Identify which cell holds the provided text, then report its (X, Y) central coordinate. 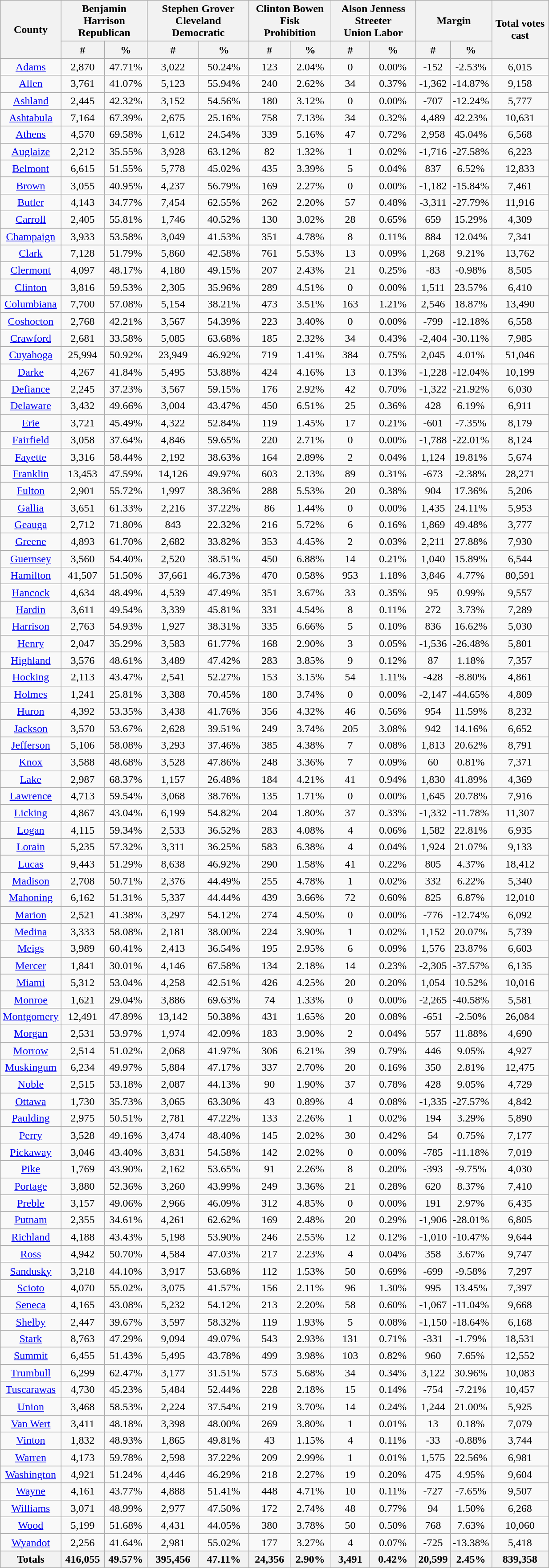
51.24% (126, 1474)
47.03% (224, 1254)
3.40% (310, 321)
-1,362 (433, 84)
Pickaway (31, 1152)
6,234 (83, 1068)
49.06% (126, 1203)
53.65% (224, 1169)
213 (269, 1305)
603 (269, 474)
17.36% (471, 491)
52.84% (224, 423)
-1,906 (433, 1220)
3.70% (310, 1407)
-40.58% (471, 999)
4.32% (310, 711)
3,886 (173, 999)
Clinton Bowen FiskProhibition (289, 21)
2,966 (173, 1203)
11.59% (471, 711)
3,411 (83, 1424)
385 (269, 745)
4.50% (310, 915)
20.78% (471, 796)
-601 (433, 423)
3,004 (173, 406)
24,356 (269, 1559)
1.50% (471, 1508)
2.23% (310, 1254)
470 (269, 576)
2,901 (83, 491)
17 (350, 423)
2,212 (83, 151)
-9.58% (471, 1271)
48.93% (126, 1441)
39.67% (126, 1322)
3,880 (83, 1186)
0.48% (393, 202)
41.84% (126, 372)
24.54% (224, 135)
1,511 (433, 287)
1,040 (433, 559)
Van Wert (31, 1424)
7,128 (83, 254)
63.30% (224, 1101)
54.39% (224, 321)
3,049 (173, 237)
-27.57% (471, 1101)
Muskingum (31, 1068)
2,405 (83, 219)
3.15% (310, 677)
131 (350, 1339)
825 (433, 898)
72 (350, 898)
33.82% (224, 542)
6,199 (173, 813)
3.80% (310, 1424)
Columbiana (31, 304)
44.49% (224, 881)
38.31% (224, 626)
4,188 (83, 1237)
288 (269, 491)
217 (269, 1254)
205 (350, 728)
Ottawa (31, 1101)
1,152 (433, 932)
41.76% (224, 711)
49.54% (126, 610)
1.33% (310, 999)
142 (269, 1152)
96 (350, 1288)
4,173 (83, 1457)
53.97% (126, 1033)
26.48% (224, 779)
1,841 (83, 966)
-727 (433, 1491)
45.02% (224, 168)
0.81% (471, 762)
3,928 (173, 151)
10 (350, 1491)
719 (269, 355)
2,870 (83, 67)
Delaware (31, 406)
10.52% (471, 983)
3.02% (310, 219)
6,135 (520, 966)
332 (433, 881)
1,268 (433, 254)
21.00% (471, 1407)
7,164 (83, 118)
3,474 (173, 1135)
183 (269, 1033)
-9.75% (471, 1169)
23,949 (173, 355)
156 (269, 1288)
Mahoning (31, 898)
48.68% (126, 762)
47.49% (224, 593)
2.71% (310, 440)
51,046 (520, 355)
43.78% (224, 1356)
71.80% (126, 525)
7,177 (520, 1135)
-1,322 (433, 389)
2,447 (83, 1322)
6,435 (520, 1203)
1.32% (310, 151)
1.44% (310, 508)
5.68% (310, 1373)
6.66% (310, 626)
-331 (433, 1339)
51.50% (126, 576)
163 (350, 304)
0.71% (393, 1339)
2,541 (173, 677)
4,713 (83, 796)
63.12% (224, 151)
2,975 (83, 1118)
4,690 (520, 1033)
49.48% (471, 525)
3,570 (83, 728)
2,531 (83, 1033)
20.62% (471, 745)
-0.88% (471, 1441)
51.41% (224, 1491)
47.29% (126, 1339)
13,142 (173, 1016)
5,925 (520, 1407)
0.69% (393, 1271)
-83 (433, 270)
0.22% (393, 864)
Marion (31, 915)
5,337 (173, 898)
5,154 (173, 304)
7,341 (520, 237)
4,809 (520, 694)
5,418 (520, 1542)
904 (433, 491)
6,568 (520, 135)
3,491 (350, 1559)
2,958 (433, 135)
Hardin (31, 610)
Auglaize (31, 151)
2,068 (173, 1050)
3,157 (83, 1203)
-21.92% (471, 389)
6,410 (520, 287)
-12.04% (471, 372)
3.85% (310, 660)
6,455 (83, 1356)
0.58% (310, 576)
134 (269, 966)
3,152 (173, 101)
35.55% (126, 151)
20,599 (433, 1559)
3,388 (173, 694)
54.58% (224, 1152)
Allen (31, 84)
435 (269, 168)
177 (269, 1542)
3.39% (310, 168)
5,106 (83, 745)
0.43% (393, 338)
Highland (31, 660)
4.45% (310, 542)
-37.57% (471, 966)
-22.01% (471, 440)
Geauga (31, 525)
220 (269, 440)
2,376 (173, 881)
39 (350, 1050)
4,309 (520, 219)
59.34% (126, 830)
8,791 (520, 745)
2,981 (173, 1542)
4,237 (173, 185)
446 (433, 1050)
-1,716 (433, 151)
61.70% (126, 542)
50.70% (126, 1254)
-33 (433, 1441)
306 (269, 1050)
47.22% (224, 1118)
3.51% (310, 304)
42.51% (224, 983)
-11.78% (471, 813)
59.54% (126, 796)
-699 (433, 1271)
0.25% (393, 270)
3,432 (83, 406)
103 (350, 1356)
5,030 (520, 626)
8,179 (520, 423)
Jefferson (31, 745)
5,777 (520, 101)
1.11% (393, 677)
339 (269, 135)
6.51% (310, 406)
49.07% (224, 1339)
4.08% (310, 830)
2,682 (173, 542)
395,456 (173, 1559)
59.53% (126, 287)
37.54% (224, 1407)
0.13% (393, 372)
2.55% (310, 1237)
6,223 (520, 151)
38.21% (224, 304)
837 (433, 168)
38.36% (224, 491)
5,484 (173, 1390)
-1,788 (433, 440)
18.87% (471, 304)
6.19% (471, 406)
4,261 (173, 1220)
5,953 (520, 508)
2,413 (173, 949)
0.35% (393, 593)
42.58% (224, 254)
38.00% (224, 932)
194 (433, 1118)
8,763 (83, 1339)
4,431 (173, 1525)
20.07% (471, 932)
39.51% (224, 728)
12,552 (520, 1356)
7,454 (173, 202)
30.01% (126, 966)
0.33% (393, 813)
3,438 (173, 711)
7.63% (471, 1525)
-2,404 (433, 338)
2.04% (310, 67)
3,071 (83, 1508)
5,232 (173, 1305)
6,268 (520, 1508)
9 (350, 660)
15.89% (471, 559)
Licking (31, 813)
7,079 (520, 1424)
49.57% (126, 1559)
7,357 (520, 660)
1,927 (173, 626)
Carroll (31, 219)
10,457 (520, 1390)
47.17% (224, 1068)
3,777 (520, 525)
11,307 (520, 813)
3,588 (83, 762)
133 (269, 1118)
60 (433, 762)
1,974 (173, 1033)
34.61% (126, 1220)
Trumbull (31, 1373)
48 (350, 1508)
52.27% (224, 677)
4,143 (83, 202)
-27.79% (471, 202)
4,258 (173, 983)
4.51% (310, 287)
3,297 (173, 915)
4,584 (173, 1254)
5,801 (520, 643)
289 (269, 287)
2,521 (83, 915)
Noble (31, 1085)
1,832 (83, 1441)
2.81% (471, 1068)
-707 (433, 101)
44.13% (224, 1085)
37,661 (173, 576)
1,241 (83, 694)
-725 (433, 1542)
380 (269, 1525)
262 (269, 202)
58 (350, 1305)
9,668 (520, 1305)
Ashtabula (31, 118)
145 (269, 1135)
11,916 (520, 202)
County (31, 29)
-776 (433, 915)
3,068 (173, 796)
2.11% (310, 1288)
Vinton (31, 1441)
47.11% (224, 1559)
58.32% (224, 1322)
45.04% (471, 135)
353 (269, 542)
2.99% (310, 1457)
216 (269, 525)
3,651 (83, 508)
3,917 (173, 1271)
Logan (31, 830)
Lawrence (31, 796)
15.29% (471, 219)
Lorain (31, 847)
43.40% (126, 1152)
384 (350, 355)
48.99% (126, 1508)
-2,265 (433, 999)
358 (433, 1254)
3,761 (83, 84)
0.37% (393, 84)
4,146 (173, 966)
Union (31, 1407)
4.25% (310, 983)
-651 (433, 1016)
274 (269, 915)
4.54% (310, 610)
4,165 (83, 1305)
-27.58% (471, 151)
-428 (433, 677)
954 (433, 711)
48.18% (126, 1424)
Scioto (31, 1288)
Clark (31, 254)
Huron (31, 711)
337 (269, 1068)
Ashland (31, 101)
995 (433, 1288)
6.88% (310, 559)
3,597 (173, 1322)
53.04% (126, 983)
2,245 (83, 389)
1.71% (310, 796)
4,446 (173, 1474)
Knox (31, 762)
Ross (31, 1254)
1,582 (433, 830)
0.06% (393, 830)
331 (269, 610)
47.59% (126, 474)
80,591 (520, 576)
-673 (433, 474)
209 (269, 1457)
3,398 (173, 1424)
33 (350, 593)
51.79% (126, 254)
59.65% (224, 440)
5,206 (520, 491)
1,612 (173, 135)
Champaign (31, 237)
768 (433, 1525)
255 (269, 881)
9,507 (520, 1491)
0.77% (393, 1508)
7,916 (520, 796)
4,097 (83, 270)
Darke (31, 372)
4,888 (173, 1491)
Stephen Grover ClevelandDemocratic (198, 21)
5,884 (173, 1068)
7.65% (471, 1356)
3,560 (83, 559)
31.51% (224, 1373)
223 (269, 321)
58.44% (126, 457)
67.58% (224, 966)
123 (269, 67)
1.65% (310, 1016)
3,339 (173, 610)
62.55% (224, 202)
9.21% (471, 254)
36.54% (224, 949)
5,778 (173, 168)
Brown (31, 185)
Morgan (31, 1033)
55.81% (126, 219)
38.51% (224, 559)
54.93% (126, 626)
439 (269, 898)
0.28% (393, 1186)
Margin (454, 21)
9,747 (520, 1254)
426 (269, 983)
246 (269, 1237)
195 (269, 949)
2.43% (310, 270)
Clermont (31, 270)
53.35% (126, 711)
112 (269, 1271)
0.38% (393, 491)
48.00% (224, 1424)
16.62% (471, 626)
Butler (31, 202)
6,168 (520, 1322)
6.87% (471, 898)
5,581 (520, 999)
43.08% (126, 1305)
Portage (31, 1186)
Summit (31, 1356)
63.68% (224, 338)
2,445 (83, 101)
Seneca (31, 1305)
2,712 (83, 525)
Total votes cast (520, 29)
2,598 (173, 1457)
4,942 (83, 1254)
2,192 (173, 457)
168 (269, 643)
Cuyahoga (31, 355)
191 (433, 1203)
40.52% (224, 219)
2.92% (310, 389)
47.89% (126, 1016)
-1,150 (433, 1322)
68.37% (126, 779)
Williams (31, 1508)
-0.98% (471, 270)
4.21% (310, 779)
1,924 (433, 847)
53.68% (224, 1271)
55.72% (126, 491)
839,358 (520, 1559)
Henry (31, 643)
3,989 (83, 949)
2,533 (173, 830)
0.07% (393, 1542)
-12.74% (471, 915)
1,621 (83, 999)
12 (350, 1237)
953 (350, 576)
50.92% (126, 355)
70.45% (224, 694)
25 (350, 406)
4.95% (471, 1474)
Benjamin HarrisonRepublican (104, 21)
Guernsey (31, 559)
0.56% (393, 711)
-30.11% (471, 338)
69.58% (126, 135)
0.36% (393, 406)
Harrison (31, 626)
416,055 (83, 1559)
4,921 (83, 1474)
6.22% (471, 881)
431 (269, 1016)
1.15% (310, 1441)
1,730 (83, 1101)
5,085 (173, 338)
Erie (31, 423)
47.86% (224, 762)
0.72% (393, 135)
7,985 (520, 338)
44.44% (224, 898)
2,520 (173, 559)
475 (433, 1474)
3,744 (520, 1441)
0.99% (471, 593)
25.16% (224, 118)
Perry (31, 1135)
Holmes (31, 694)
Putnam (31, 1220)
57 (350, 202)
53.58% (126, 237)
3.27% (310, 1542)
3,933 (83, 237)
-1,332 (433, 813)
2,256 (83, 1542)
51.29% (126, 864)
Jackson (31, 728)
10,060 (520, 1525)
7,461 (520, 185)
4,070 (83, 1288)
3,177 (173, 1373)
0.10% (393, 626)
Gallia (31, 508)
12,010 (520, 898)
57.08% (126, 304)
15 (350, 1390)
14,126 (173, 474)
473 (269, 304)
1,769 (83, 1169)
3,122 (433, 1373)
3,055 (83, 185)
2.45% (471, 1559)
1,865 (173, 1441)
0.14% (393, 1390)
5,739 (520, 932)
207 (269, 270)
6,935 (520, 830)
49.81% (224, 1441)
29.04% (126, 999)
0.82% (393, 1356)
0.24% (393, 1407)
583 (269, 847)
6.38% (310, 847)
10,083 (520, 1373)
1,997 (173, 491)
42.09% (224, 1033)
2.32% (310, 338)
-2,147 (433, 694)
7,371 (520, 762)
43.43% (126, 1237)
424 (269, 372)
49.66% (126, 406)
Monroe (31, 999)
-7.21% (471, 1390)
28 (350, 219)
3,721 (83, 423)
46.73% (224, 576)
54.56% (224, 101)
3,260 (173, 1186)
0.34% (393, 1373)
3.73% (471, 610)
Wood (31, 1525)
-12.24% (471, 101)
51.43% (126, 1356)
884 (433, 237)
41.57% (224, 1288)
3,846 (433, 576)
48.40% (224, 1135)
51.68% (126, 1525)
960 (433, 1356)
-2,305 (433, 966)
Crawford (31, 338)
3,468 (83, 1407)
1.53% (310, 1271)
45.23% (126, 1390)
3,218 (83, 1271)
40.95% (126, 185)
0.31% (393, 474)
3.29% (471, 1118)
3,576 (83, 660)
228 (269, 1390)
-1,010 (433, 1237)
8.37% (471, 1186)
12,491 (83, 1016)
290 (269, 864)
51.55% (126, 168)
13,490 (520, 304)
Pike (31, 1169)
Adams (31, 67)
0.78% (393, 1085)
836 (433, 626)
3,058 (83, 440)
Madison (31, 881)
27.88% (471, 542)
Miami (31, 983)
2,216 (173, 508)
1.58% (310, 864)
1,124 (433, 457)
-152 (433, 67)
499 (269, 1356)
1,244 (433, 1407)
269 (269, 1424)
22.81% (471, 830)
172 (269, 1508)
805 (433, 864)
1,830 (433, 779)
1.80% (310, 813)
Athens (31, 135)
12.04% (471, 237)
Fulton (31, 491)
240 (269, 84)
-44.65% (471, 694)
95 (433, 593)
4,846 (173, 440)
-1,536 (433, 643)
25.81% (126, 694)
42.23% (471, 118)
53.90% (224, 1237)
43.99% (224, 1186)
0.05% (393, 643)
4,730 (83, 1390)
41.07% (126, 84)
6.21% (310, 1050)
272 (433, 610)
23.87% (471, 949)
7,410 (520, 1186)
-14.87% (471, 84)
2,681 (83, 338)
2.97% (471, 1203)
1.90% (310, 1085)
43.04% (126, 813)
9,644 (520, 1237)
5,235 (83, 847)
2,305 (173, 287)
-1,182 (433, 185)
Lucas (31, 864)
-1.79% (471, 1339)
3.78% (310, 1525)
8,505 (520, 270)
47.71% (126, 67)
42 (350, 389)
59.15% (224, 389)
2,675 (173, 118)
184 (269, 779)
5,123 (173, 84)
Washington (31, 1474)
2,113 (83, 677)
1.45% (310, 423)
1.21% (393, 304)
6,603 (520, 949)
41.53% (224, 237)
41,507 (83, 576)
18,412 (520, 864)
-2.53% (471, 67)
28,271 (520, 474)
10,199 (520, 372)
8,638 (173, 864)
62.62% (224, 1220)
6,544 (520, 559)
4,322 (173, 423)
4,842 (520, 1101)
312 (269, 1203)
2.89% (310, 457)
6,911 (520, 406)
Morrow (31, 1050)
51.31% (126, 898)
1,746 (173, 219)
-785 (433, 1152)
5,860 (173, 254)
Mercer (31, 966)
0.94% (393, 779)
Tuscarawas (31, 1390)
0.79% (393, 1050)
3,075 (173, 1288)
34.77% (126, 202)
2,768 (83, 321)
9,604 (520, 1474)
82 (269, 151)
86 (269, 508)
Preble (31, 1203)
2,546 (433, 304)
67.39% (126, 118)
0.89% (310, 1101)
44.05% (224, 1525)
6,652 (520, 728)
Wyandot (31, 1542)
185 (269, 338)
5.16% (310, 135)
6,092 (520, 915)
7.13% (310, 118)
54.82% (224, 813)
2,515 (83, 1085)
2.62% (310, 84)
3,489 (173, 660)
49.16% (126, 1135)
42.21% (126, 321)
4,867 (83, 813)
2,763 (83, 626)
5,340 (520, 881)
50.38% (224, 1016)
Hamilton (31, 576)
6,015 (520, 67)
Franklin (31, 474)
37.46% (224, 745)
7,700 (83, 304)
5,890 (520, 1118)
2,355 (83, 1220)
2,087 (173, 1085)
47.50% (224, 1508)
41.89% (471, 779)
843 (173, 525)
-754 (433, 1390)
35.96% (224, 287)
5,199 (83, 1525)
-2.38% (471, 474)
0.18% (471, 1424)
-18.64% (471, 1322)
4,489 (433, 118)
10,016 (520, 983)
Hocking (31, 677)
3.12% (310, 101)
-13.38% (471, 1542)
2,977 (173, 1508)
37.23% (126, 389)
52.44% (224, 1390)
0.70% (393, 389)
153 (269, 677)
4.37% (471, 864)
659 (433, 219)
62.47% (126, 1373)
6,615 (83, 168)
9,557 (520, 593)
7,289 (520, 610)
4,161 (83, 1491)
1.41% (310, 355)
4.16% (310, 372)
46.09% (224, 1203)
53.88% (224, 372)
33.58% (126, 338)
37.64% (126, 440)
Montgomery (31, 1016)
Paulding (31, 1118)
8,124 (520, 440)
Warren (31, 1457)
48.61% (126, 660)
2.70% (310, 1068)
21.07% (471, 847)
50.24% (224, 67)
2,047 (83, 643)
8,232 (520, 711)
164 (269, 457)
-26.48% (471, 643)
Stark (31, 1339)
218 (269, 1474)
13.45% (471, 1288)
4,570 (83, 135)
41.38% (126, 915)
25,994 (83, 355)
620 (433, 1186)
3.08% (393, 728)
-12.18% (471, 321)
Medina (31, 932)
2,045 (433, 355)
4.71% (310, 1491)
9,443 (83, 864)
49.15% (224, 270)
50.51% (126, 1118)
14.16% (471, 728)
6,030 (520, 389)
0.03% (393, 542)
Fairfield (31, 440)
45.81% (224, 610)
61.33% (126, 508)
74 (269, 999)
-1,067 (433, 1305)
26,084 (520, 1016)
87 (433, 660)
Coshocton (31, 321)
30.96% (471, 1373)
3,311 (173, 847)
-7.65% (471, 1491)
3,293 (173, 745)
0.29% (393, 1220)
13,762 (520, 254)
Defiance (31, 389)
130 (269, 219)
4,030 (520, 1169)
12,475 (520, 1068)
1,645 (433, 796)
30 (350, 1135)
50.71% (126, 881)
6,805 (520, 1220)
2,628 (173, 728)
135 (269, 796)
1,576 (433, 949)
Hancock (31, 593)
2,162 (173, 1169)
9,094 (173, 1339)
2,224 (173, 1407)
761 (269, 254)
5,312 (83, 983)
91 (269, 1169)
51.02% (126, 1050)
3,022 (173, 67)
46.29% (224, 1474)
5,674 (520, 457)
2,211 (433, 542)
12,833 (520, 168)
1,054 (433, 983)
543 (269, 1339)
9,158 (520, 84)
2.93% (310, 1339)
38.63% (224, 457)
41.64% (126, 1542)
7,019 (520, 1152)
4,392 (83, 711)
4,893 (83, 542)
18,531 (520, 1339)
942 (433, 728)
4.85% (310, 1203)
3.66% (310, 898)
4.01% (471, 355)
448 (269, 1491)
7,297 (520, 1271)
-11.04% (471, 1305)
60.41% (126, 949)
61.77% (224, 643)
2,781 (173, 1118)
3,065 (173, 1101)
2.95% (310, 949)
59.78% (126, 1457)
3,831 (173, 1152)
Belmont (31, 168)
36.25% (224, 847)
6,558 (520, 321)
2,514 (83, 1050)
38.76% (224, 796)
22.56% (471, 1457)
-1,228 (433, 372)
Wayne (31, 1491)
9,133 (520, 847)
4,180 (173, 270)
Clinton (31, 287)
43.77% (126, 1491)
356 (269, 711)
53.18% (126, 1085)
2,181 (173, 932)
69.63% (224, 999)
3,333 (83, 932)
176 (269, 389)
7,397 (520, 1288)
573 (269, 1373)
54.40% (126, 559)
36.52% (224, 830)
46 (350, 711)
-2.50% (471, 1016)
-7.35% (471, 423)
557 (433, 1033)
10,631 (520, 118)
35.29% (126, 643)
-15.84% (471, 185)
3 (350, 643)
758 (269, 118)
1.30% (393, 1288)
94 (433, 1508)
45.49% (126, 423)
335 (269, 626)
-10.47% (471, 1237)
1,157 (173, 779)
-11.18% (471, 1152)
22.32% (224, 525)
2.74% (310, 1508)
6,299 (83, 1373)
4,539 (173, 593)
19 (350, 1474)
4.77% (471, 576)
224 (269, 932)
2.13% (310, 474)
2,708 (83, 881)
57.32% (126, 847)
Totals (31, 1559)
3,611 (83, 610)
-8.80% (471, 677)
Sandusky (31, 1271)
Shelby (31, 1322)
4,115 (83, 830)
4,927 (520, 1050)
0.65% (393, 219)
41.97% (224, 1050)
Lake (31, 779)
350 (433, 1068)
0.23% (393, 966)
3,316 (83, 457)
48.49% (126, 593)
0.50% (393, 1525)
48.17% (126, 270)
Meigs (31, 949)
6.52% (471, 168)
56.79% (224, 185)
52.36% (126, 1186)
11.88% (471, 1033)
-1,335 (433, 1101)
4,267 (83, 372)
2,987 (83, 779)
219 (269, 1407)
248 (269, 762)
4,861 (520, 677)
44.10% (126, 1271)
5.72% (310, 525)
53.67% (126, 728)
1,575 (433, 1457)
3,046 (83, 1152)
3,583 (173, 643)
1,869 (433, 525)
58.53% (126, 1407)
19.81% (471, 457)
2.48% (310, 1220)
-393 (433, 1169)
7,930 (520, 542)
35.73% (126, 1101)
Fayette (31, 457)
47.42% (224, 660)
55.94% (224, 84)
-28.01% (471, 1220)
89 (350, 474)
4,369 (520, 779)
47 (350, 135)
6,162 (83, 898)
-799 (433, 321)
13,453 (83, 474)
1,435 (433, 508)
4,634 (83, 593)
3,816 (83, 287)
5,198 (173, 1237)
0.32% (393, 118)
43.90% (126, 1169)
24.11% (471, 508)
204 (269, 813)
Greene (31, 542)
4,729 (520, 1085)
Richland (31, 1237)
42.32% (126, 101)
6,981 (520, 1457)
3.98% (310, 1356)
1.93% (310, 1322)
1,813 (433, 745)
90 (269, 1085)
23.57% (471, 287)
4.38% (310, 745)
-3,311 (433, 202)
Alson Jenness StreeterUnion Labor (373, 21)
